Extract the [x, y] coordinate from the center of the cell holding the provided text.  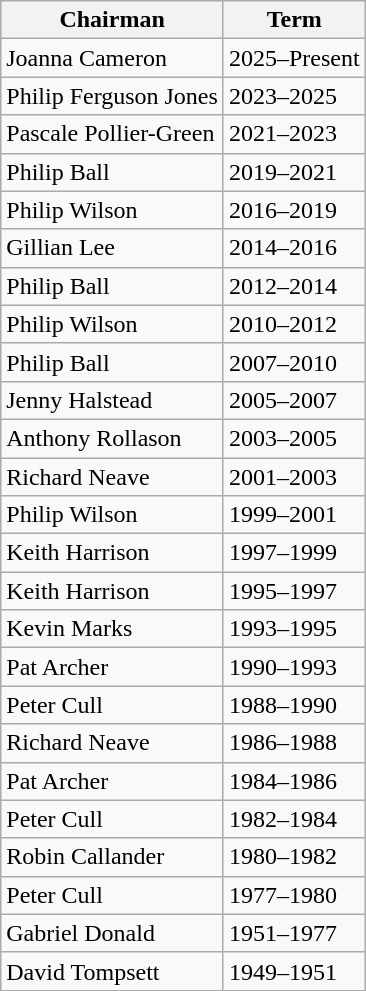
1990–1993 [294, 667]
1988–1990 [294, 705]
1984–1986 [294, 781]
2025–Present [294, 58]
1982–1984 [294, 819]
2005–2007 [294, 400]
Pascale Pollier-Green [112, 134]
1997–1999 [294, 553]
Philip Ferguson Jones [112, 96]
Gabriel Donald [112, 933]
1951–1977 [294, 933]
1993–1995 [294, 629]
Robin Callander [112, 857]
2016–2019 [294, 210]
David Tompsett [112, 971]
1977–1980 [294, 895]
1995–1997 [294, 591]
Jenny Halstead [112, 400]
2007–2010 [294, 362]
Joanna Cameron [112, 58]
2010–2012 [294, 324]
2001–2003 [294, 477]
2023–2025 [294, 96]
Term [294, 20]
1949–1951 [294, 971]
Chairman [112, 20]
1986–1988 [294, 743]
2019–2021 [294, 172]
2021–2023 [294, 134]
Gillian Lee [112, 248]
2012–2014 [294, 286]
2003–2005 [294, 438]
1980–1982 [294, 857]
2014–2016 [294, 248]
1999–2001 [294, 515]
Kevin Marks [112, 629]
Anthony Rollason [112, 438]
